Detect which cell encompasses the target text, then output its (x, y) center coordinate. 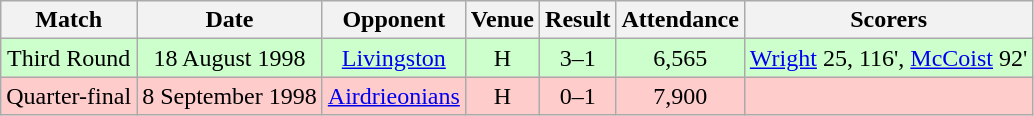
Venue (502, 20)
Wright 25, 116', McCoist 92' (888, 58)
Quarter-final (69, 96)
0–1 (578, 96)
Attendance (680, 20)
18 August 1998 (230, 58)
Date (230, 20)
6,565 (680, 58)
Match (69, 20)
7,900 (680, 96)
Livingston (394, 58)
3–1 (578, 58)
Result (578, 20)
Opponent (394, 20)
Third Round (69, 58)
Airdrieonians (394, 96)
Scorers (888, 20)
8 September 1998 (230, 96)
